Pinpoint the cell where the given text exists, returning its [x, y] midpoint coordinate. 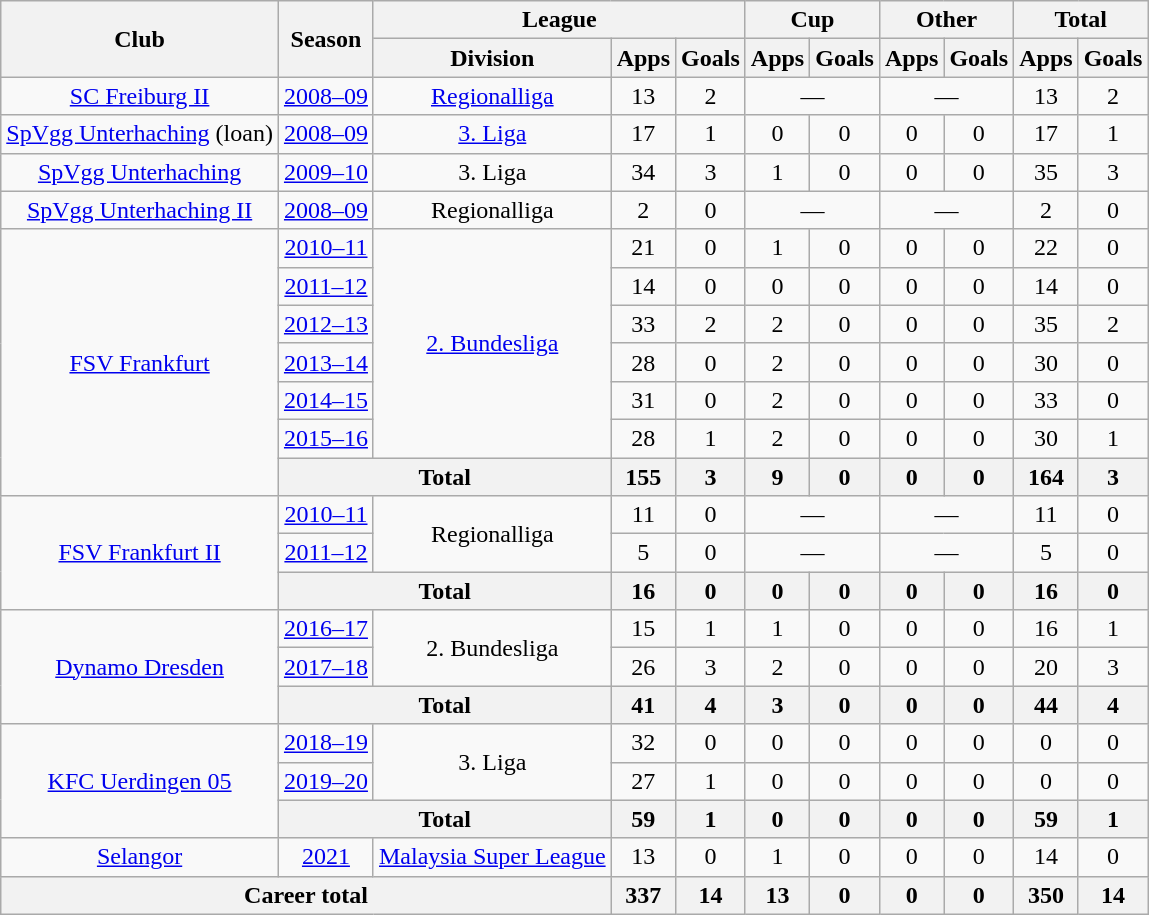
FSV Frankfurt II [140, 553]
2014–15 [326, 400]
2021 [326, 857]
27 [643, 781]
Dynamo Dresden [140, 667]
2019–20 [326, 781]
31 [643, 400]
20 [1046, 667]
2015–16 [326, 438]
26 [643, 667]
22 [1046, 248]
2013–14 [326, 362]
350 [1046, 895]
Cup [812, 20]
Career total [306, 895]
2018–19 [326, 743]
Division [492, 58]
2016–17 [326, 629]
2009–10 [326, 172]
FSV Frankfurt [140, 362]
41 [643, 705]
Season [326, 39]
9 [777, 477]
KFC Uerdingen 05 [140, 781]
SpVgg Unterhaching II [140, 210]
Other [946, 20]
2012–13 [326, 324]
Selangor [140, 857]
155 [643, 477]
2017–18 [326, 667]
21 [643, 248]
League [559, 20]
SpVgg Unterhaching (loan) [140, 134]
15 [643, 629]
337 [643, 895]
164 [1046, 477]
Malaysia Super League [492, 857]
34 [643, 172]
SC Freiburg II [140, 96]
32 [643, 743]
SpVgg Unterhaching [140, 172]
44 [1046, 705]
Club [140, 39]
